Return the (X, Y) coordinate for the center point of the cell that contains the specified text.  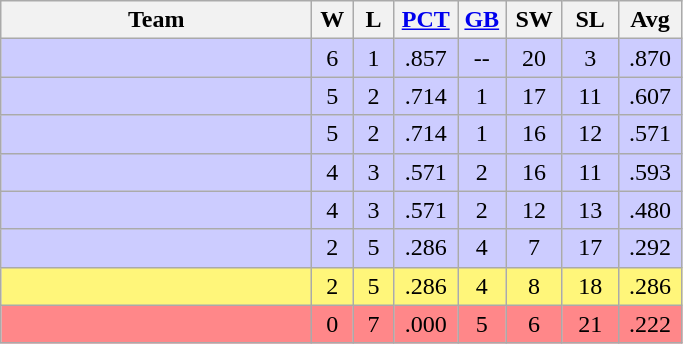
SL (590, 20)
.292 (650, 248)
SW (534, 20)
.000 (426, 324)
0 (332, 324)
W (332, 20)
.857 (426, 58)
18 (590, 286)
.607 (650, 96)
8 (534, 286)
.593 (650, 172)
20 (534, 58)
.222 (650, 324)
GB (482, 20)
13 (590, 210)
.870 (650, 58)
Avg (650, 20)
PCT (426, 20)
-- (482, 58)
.480 (650, 210)
21 (590, 324)
Team (156, 20)
L (374, 20)
